Scan for the cell matching the given text and deliver its (x, y) coordinate at center. 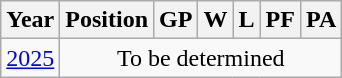
L (246, 20)
Year (30, 20)
2025 (30, 58)
W (216, 20)
To be determined (201, 58)
PF (280, 20)
GP (176, 20)
PA (320, 20)
Position (107, 20)
